Output the [x, y] coordinate of the center of the cell containing the given text.  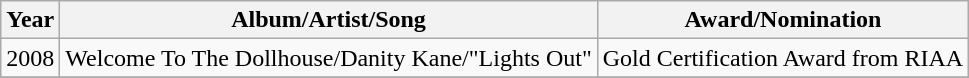
Welcome To The Dollhouse/Danity Kane/"Lights Out" [328, 58]
Gold Certification Award from RIAA [782, 58]
2008 [30, 58]
Award/Nomination [782, 20]
Album/Artist/Song [328, 20]
Year [30, 20]
